Provide the [X, Y] coordinate of the cell's center where the given text is located.  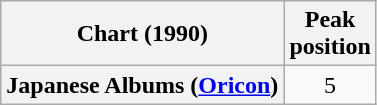
Japanese Albums (Oricon) [142, 85]
Peak position [330, 34]
5 [330, 85]
Chart (1990) [142, 34]
